For the text-containing cell, return its midpoint in (x, y) coordinate format. 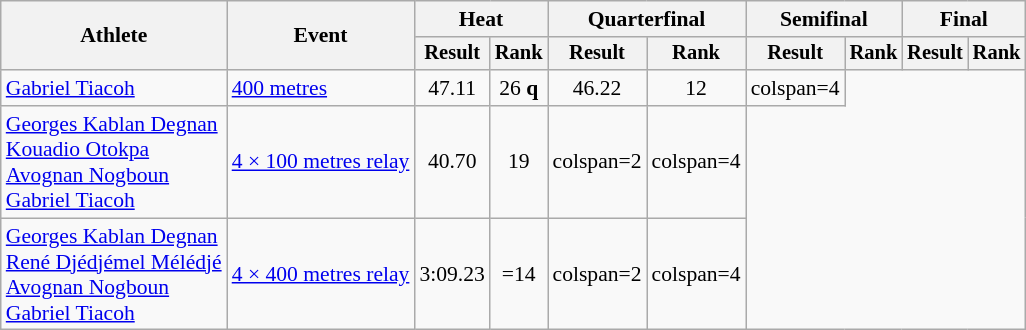
12 (696, 88)
Athlete (114, 36)
Semifinal (824, 19)
40.70 (452, 162)
3:09.23 (452, 274)
Final (964, 19)
400 metres (321, 88)
4 × 400 metres relay (321, 274)
Georges Kablan DegnanRené Djédjémel MélédjéAvognan NogbounGabriel Tiacoh (114, 274)
Georges Kablan DegnanKouadio OtokpaAvognan NogbounGabriel Tiacoh (114, 162)
47.11 (452, 88)
Gabriel Tiacoh (114, 88)
Quarterfinal (647, 19)
46.22 (598, 88)
26 q (519, 88)
Heat (480, 19)
=14 (519, 274)
4 × 100 metres relay (321, 162)
19 (519, 162)
Event (321, 36)
